Find where the given text appears and provide that cell's center as [x, y] coordinate. 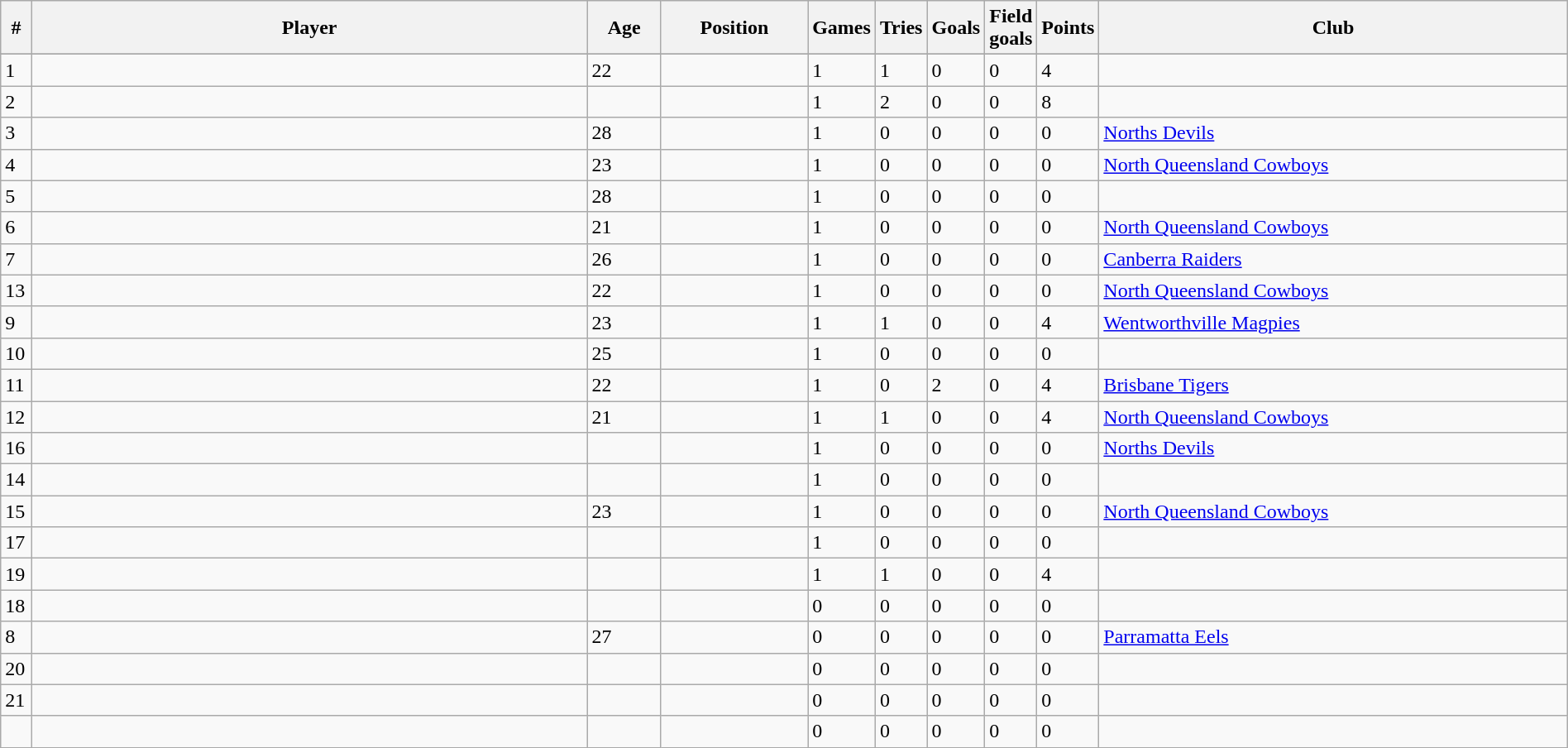
11 [17, 385]
Position [734, 28]
27 [624, 637]
Club [1333, 28]
14 [17, 480]
7 [17, 259]
6 [17, 228]
18 [17, 606]
Goals [956, 28]
Wentworthville Magpies [1333, 322]
Brisbane Tigers [1333, 385]
Parramatta Eels [1333, 637]
Field goals [1011, 28]
19 [17, 574]
5 [17, 196]
17 [17, 543]
15 [17, 511]
Tries [901, 28]
Age [624, 28]
25 [624, 353]
Games [842, 28]
Player [309, 28]
Points [1068, 28]
10 [17, 353]
9 [17, 322]
# [17, 28]
26 [624, 259]
20 [17, 669]
3 [17, 133]
16 [17, 448]
Canberra Raiders [1333, 259]
12 [17, 416]
13 [17, 290]
